Scan for the cell matching the given text and deliver its [x, y] coordinate at center. 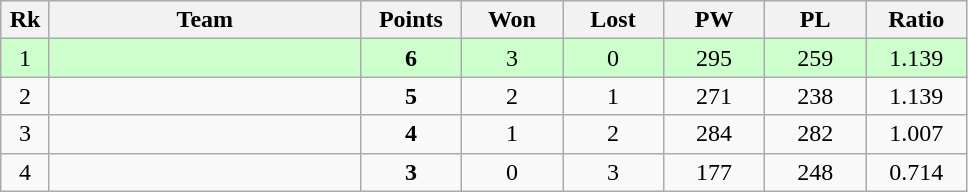
271 [714, 96]
295 [714, 58]
284 [714, 134]
6 [410, 58]
0.714 [916, 172]
PW [714, 20]
Points [410, 20]
248 [816, 172]
Ratio [916, 20]
1.007 [916, 134]
5 [410, 96]
238 [816, 96]
259 [816, 58]
177 [714, 172]
Lost [612, 20]
Won [512, 20]
Rk [26, 20]
PL [816, 20]
282 [816, 134]
Team [204, 20]
